Return (X, Y) of the center of cell containing provided text 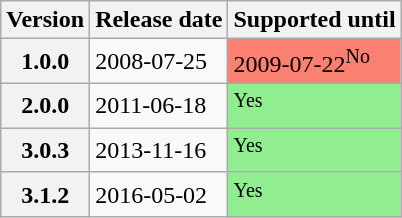
Release date (159, 20)
2011-06-18 (159, 106)
2016-05-02 (159, 194)
3.0.3 (46, 150)
2009-07-22No (314, 62)
1.0.0 (46, 62)
Version (46, 20)
2008-07-25 (159, 62)
3.1.2 (46, 194)
Supported until (314, 20)
2.0.0 (46, 106)
2013-11-16 (159, 150)
